For the text-containing cell, return its midpoint in [x, y] coordinate format. 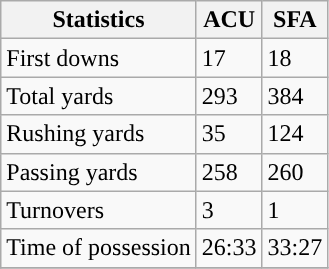
Passing yards [99, 172]
First downs [99, 58]
293 [229, 96]
35 [229, 134]
1 [295, 210]
Turnovers [99, 210]
258 [229, 172]
Statistics [99, 20]
17 [229, 58]
ACU [229, 20]
3 [229, 210]
260 [295, 172]
26:33 [229, 248]
Rushing yards [99, 134]
384 [295, 96]
124 [295, 134]
Time of possession [99, 248]
33:27 [295, 248]
SFA [295, 20]
18 [295, 58]
Total yards [99, 96]
